Pinpoint the cell where the given text exists, returning its (x, y) midpoint coordinate. 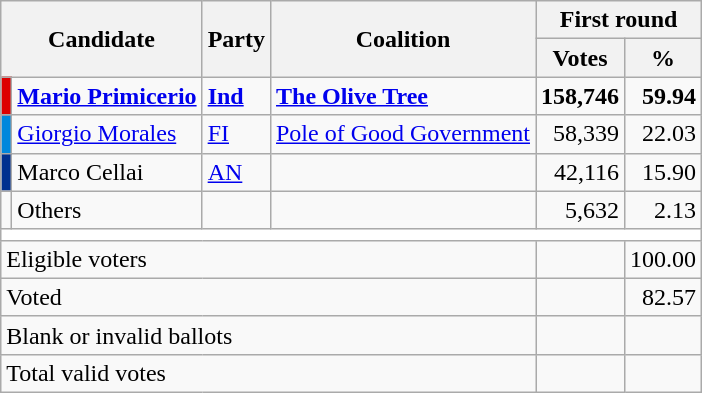
2.13 (664, 210)
59.94 (664, 96)
Voted (268, 297)
100.00 (664, 259)
Candidate (102, 39)
Eligible voters (268, 259)
158,746 (580, 96)
42,116 (580, 172)
Blank or invalid ballots (268, 335)
Party (236, 39)
Mario Primicerio (107, 96)
15.90 (664, 172)
5,632 (580, 210)
Pole of Good Government (402, 134)
The Olive Tree (402, 96)
Total valid votes (268, 373)
82.57 (664, 297)
% (664, 58)
AN (236, 172)
Marco Cellai (107, 172)
FI (236, 134)
First round (619, 20)
Giorgio Morales (107, 134)
58,339 (580, 134)
22.03 (664, 134)
Others (107, 210)
Coalition (402, 39)
Ind (236, 96)
Votes (580, 58)
